Identify which cell holds the provided text, then report its [X, Y] central coordinate. 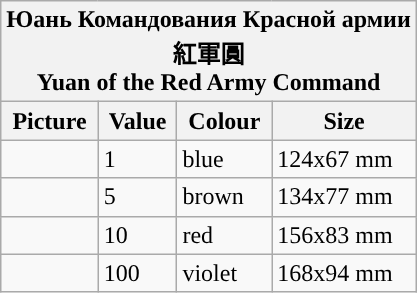
156х83 mm [344, 235]
Colour [224, 121]
Size [344, 121]
1 [138, 159]
blue [224, 159]
10 [138, 235]
168х94 mm [344, 273]
124х67 mm [344, 159]
Picture [50, 121]
Юань Командования Красной армии紅軍圓Yuan of the Red Army Command [209, 52]
red [224, 235]
violet [224, 273]
100 [138, 273]
5 [138, 197]
brown [224, 197]
134х77 mm [344, 197]
Value [138, 121]
